From the cell containing the given text, extract its center point as [x, y] coordinate. 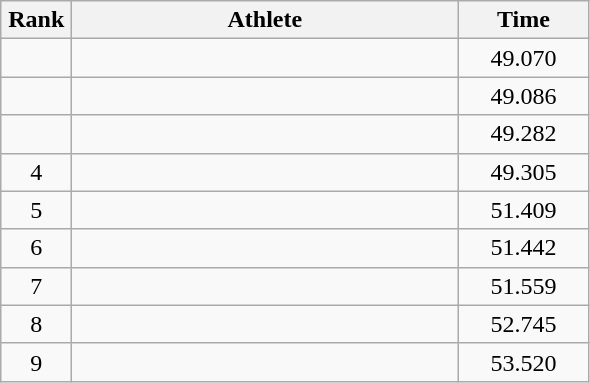
9 [36, 362]
5 [36, 210]
Time [524, 20]
Athlete [265, 20]
49.305 [524, 172]
51.409 [524, 210]
51.559 [524, 286]
51.442 [524, 248]
6 [36, 248]
Rank [36, 20]
52.745 [524, 324]
49.070 [524, 58]
7 [36, 286]
4 [36, 172]
8 [36, 324]
49.086 [524, 96]
49.282 [524, 134]
53.520 [524, 362]
